Search for the cell housing the specified text and yield its [X, Y] center coordinate. 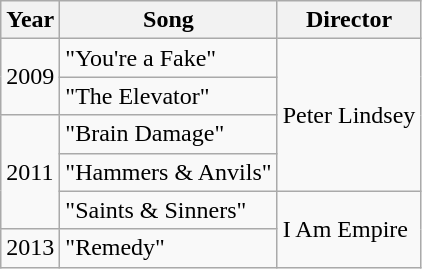
"Remedy" [168, 248]
2013 [30, 248]
2011 [30, 172]
Peter Lindsey [349, 115]
Director [349, 20]
I Am Empire [349, 229]
"Brain Damage" [168, 134]
"You're a Fake" [168, 58]
"Saints & Sinners" [168, 210]
"The Elevator" [168, 96]
2009 [30, 77]
Song [168, 20]
Year [30, 20]
"Hammers & Anvils" [168, 172]
